For the text-containing cell, return its midpoint in [x, y] coordinate format. 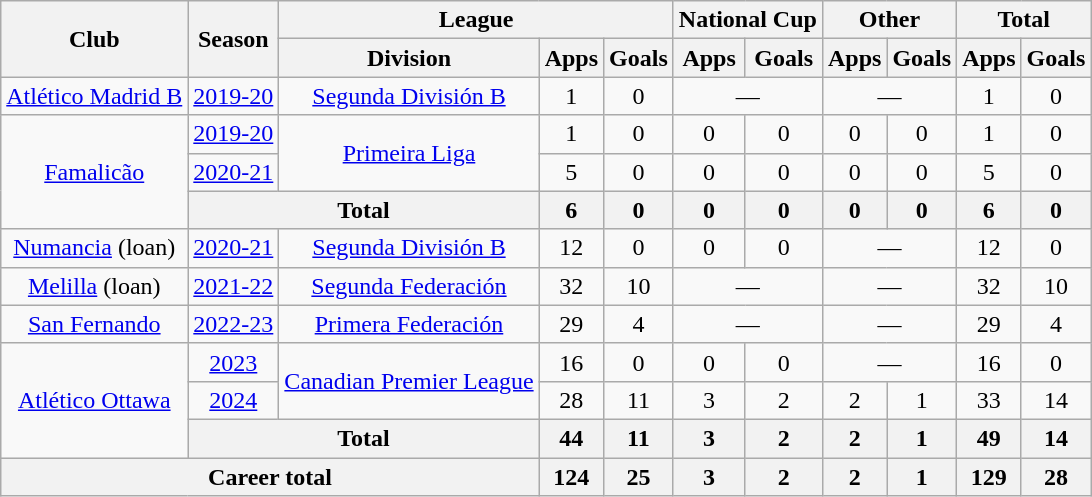
Division [409, 58]
Canadian Premier League [409, 381]
Numancia (loan) [94, 248]
Famalicão [94, 172]
2022-23 [234, 324]
National Cup [748, 20]
Melilla (loan) [94, 286]
San Fernando [94, 324]
Other [889, 20]
44 [571, 438]
Segunda Federación [409, 286]
Atlético Madrid B [94, 96]
Atlético Ottawa [94, 400]
Career total [270, 477]
2024 [234, 400]
2023 [234, 362]
25 [639, 477]
Season [234, 39]
Club [94, 39]
33 [989, 400]
Primera Federación [409, 324]
Primeira Liga [409, 153]
49 [989, 438]
2021-22 [234, 286]
League [476, 20]
129 [989, 477]
124 [571, 477]
